Search for the cell housing the specified text and yield its [X, Y] center coordinate. 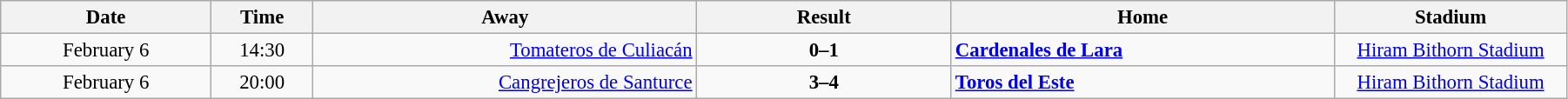
Date [106, 17]
Result [824, 17]
Away [505, 17]
Stadium [1451, 17]
Cangrejeros de Santurce [505, 82]
Time [263, 17]
14:30 [263, 50]
0–1 [824, 50]
Toros del Este [1143, 82]
20:00 [263, 82]
Cardenales de Lara [1143, 50]
Home [1143, 17]
Tomateros de Culiacán [505, 50]
3–4 [824, 82]
